Capture the cell that displays the provided text and extract its [x, y] central coordinate. 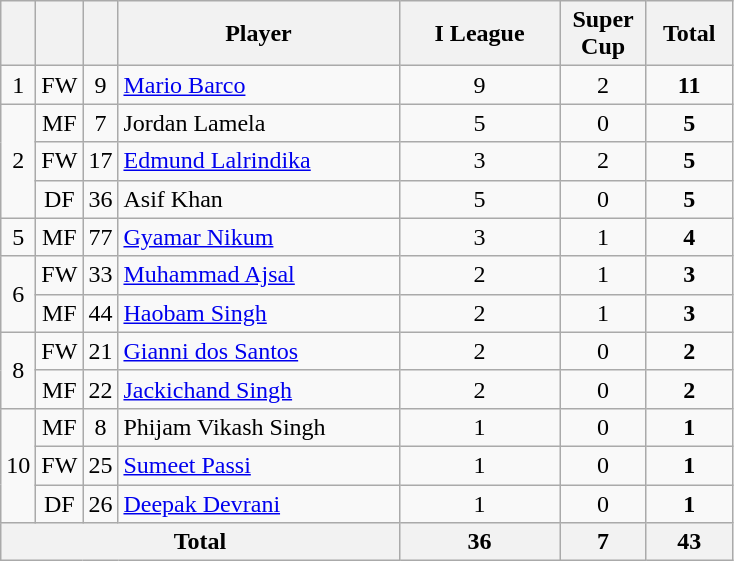
11 [689, 85]
17 [100, 161]
77 [100, 237]
Player [258, 34]
25 [100, 465]
26 [100, 503]
Asif Khan [258, 199]
I League [480, 34]
4 [689, 237]
Jordan Lamela [258, 123]
Phijam Vikash Singh [258, 427]
22 [100, 389]
Jackichand Singh [258, 389]
10 [18, 465]
Gianni dos Santos [258, 351]
43 [689, 542]
Muhammad Ajsal [258, 275]
Haobam Singh [258, 313]
Gyamar Nikum [258, 237]
6 [18, 294]
21 [100, 351]
Sumeet Passi [258, 465]
Mario Barco [258, 85]
44 [100, 313]
Deepak Devrani [258, 503]
33 [100, 275]
Edmund Lalrindika [258, 161]
Super Cup [603, 34]
